Return (X, Y) of the center of cell containing provided text 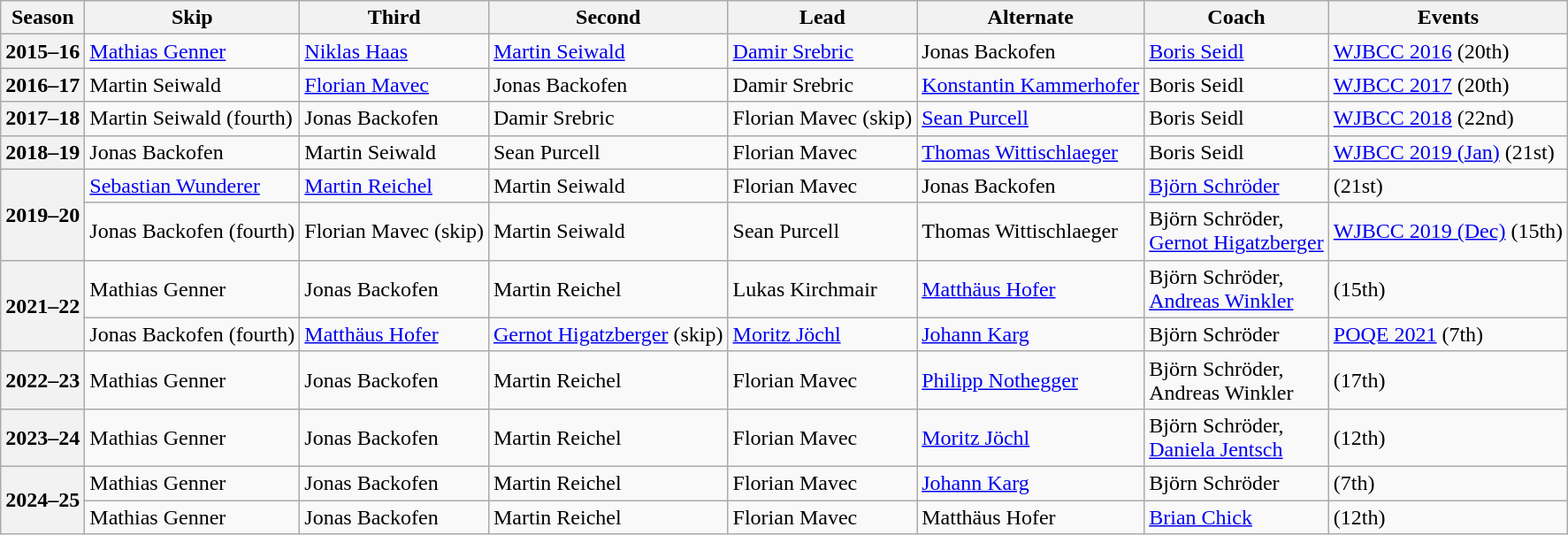
Events (1448, 18)
(7th) (1448, 483)
Second (608, 18)
Skip (193, 18)
2019–20 (42, 214)
WJBCC 2018 (22nd) (1448, 118)
2021–22 (42, 306)
Sebastian Wunderer (193, 186)
2022–23 (42, 380)
Third (394, 18)
Björn Schröder,Daniela Jentsch (1236, 437)
Konstantin Kammerhofer (1031, 85)
2015–16 (42, 51)
Martin Seiwald (fourth) (193, 118)
Niklas Haas (394, 51)
Björn Schröder,Gernot Higatzberger (1236, 232)
POQE 2021 (7th) (1448, 334)
Brian Chick (1236, 517)
Alternate (1031, 18)
2016–17 (42, 85)
Coach (1236, 18)
Gernot Higatzberger (skip) (608, 334)
2023–24 (42, 437)
2018–19 (42, 152)
Season (42, 18)
WJBCC 2019 (Jan) (21st) (1448, 152)
WJBCC 2017 (20th) (1448, 85)
WJBCC 2016 (20th) (1448, 51)
(17th) (1448, 380)
2024–25 (42, 500)
(15th) (1448, 288)
WJBCC 2019 (Dec) (15th) (1448, 232)
(21st) (1448, 186)
2017–18 (42, 118)
Lead (822, 18)
Philipp Nothegger (1031, 380)
Lukas Kirchmair (822, 288)
